Capture the cell that displays the provided text and extract its (x, y) central coordinate. 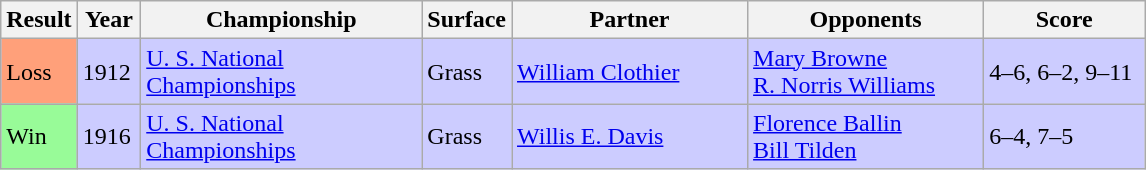
Mary Browne R. Norris Williams (866, 72)
Partner (630, 20)
Willis E. Davis (630, 136)
Loss (39, 72)
1916 (109, 136)
Result (39, 20)
Year (109, 20)
Opponents (866, 20)
Florence Ballin Bill Tilden (866, 136)
Championship (282, 20)
1912 (109, 72)
Score (1064, 20)
4–6, 6–2, 9–11 (1064, 72)
6–4, 7–5 (1064, 136)
Surface (467, 20)
Win (39, 136)
William Clothier (630, 72)
